Capture the cell that displays the provided text and extract its [x, y] central coordinate. 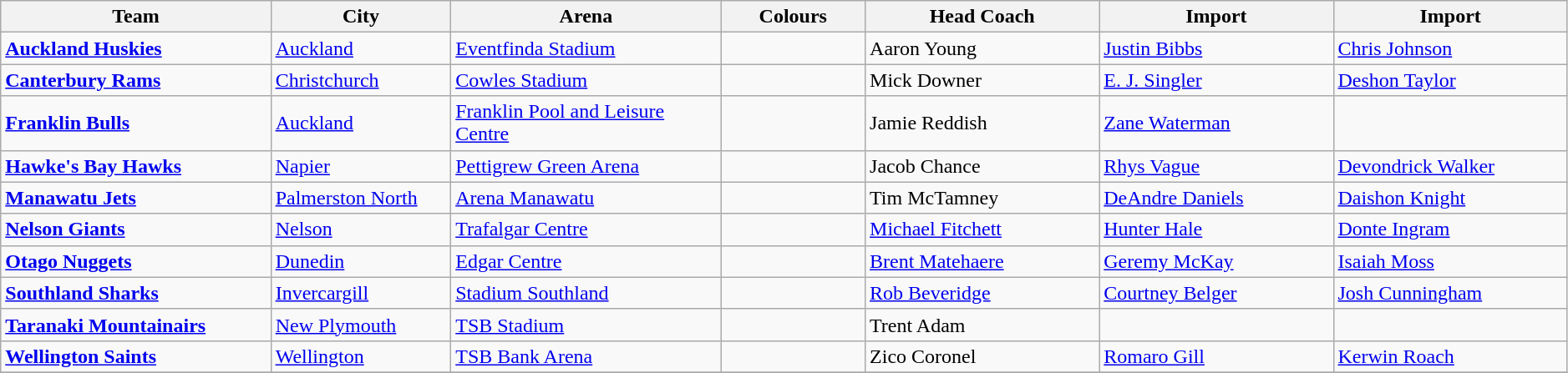
City [361, 17]
Rhys Vague [1216, 166]
E. J. Singler [1216, 80]
Invercargill [361, 293]
Donte Ingram [1450, 229]
Michael Fitchett [982, 229]
Pettigrew Green Arena [586, 166]
Arena [586, 17]
Manawatu Jets [135, 198]
Geremy McKay [1216, 261]
Trent Adam [982, 325]
Rob Beveridge [982, 293]
Jamie Reddish [982, 123]
Mick Downer [982, 80]
Eventfinda Stadium [586, 48]
New Plymouth [361, 325]
Trafalgar Centre [586, 229]
Arena Manawatu [586, 198]
Edgar Centre [586, 261]
Hunter Hale [1216, 229]
Palmerston North [361, 198]
Southland Sharks [135, 293]
Taranaki Mountainairs [135, 325]
Aaron Young [982, 48]
TSB Stadium [586, 325]
Dunedin [361, 261]
Brent Matehaere [982, 261]
Franklin Pool and Leisure Centre [586, 123]
Head Coach [982, 17]
Kerwin Roach [1450, 356]
Otago Nuggets [135, 261]
Stadium Southland [586, 293]
Hawke's Bay Hawks [135, 166]
Canterbury Rams [135, 80]
Daishon Knight [1450, 198]
Zico Coronel [982, 356]
Christchurch [361, 80]
Napier [361, 166]
Chris Johnson [1450, 48]
Colours [793, 17]
Nelson [361, 229]
Josh Cunningham [1450, 293]
Courtney Belger [1216, 293]
Justin Bibbs [1216, 48]
Tim McTamney [982, 198]
Team [135, 17]
Nelson Giants [135, 229]
Franklin Bulls [135, 123]
Isaiah Moss [1450, 261]
Romaro Gill [1216, 356]
TSB Bank Arena [586, 356]
Zane Waterman [1216, 123]
Wellington [361, 356]
Deshon Taylor [1450, 80]
Cowles Stadium [586, 80]
Jacob Chance [982, 166]
Wellington Saints [135, 356]
Devondrick Walker [1450, 166]
Auckland Huskies [135, 48]
DeAndre Daniels [1216, 198]
